For the text-containing cell, return its midpoint in (x, y) coordinate format. 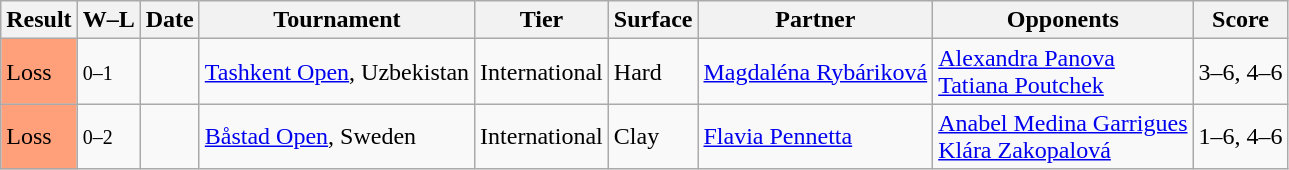
Flavia Pennetta (816, 136)
Båstad Open, Sweden (336, 136)
Tashkent Open, Uzbekistan (336, 72)
Clay (653, 136)
W–L (108, 20)
Tier (542, 20)
Alexandra Panova Tatiana Poutchek (1063, 72)
Opponents (1063, 20)
Score (1240, 20)
Surface (653, 20)
3–6, 4–6 (1240, 72)
Date (170, 20)
1–6, 4–6 (1240, 136)
Partner (816, 20)
Result (39, 20)
Hard (653, 72)
0–1 (108, 72)
0–2 (108, 136)
Anabel Medina Garrigues Klára Zakopalová (1063, 136)
Magdaléna Rybáriková (816, 72)
Tournament (336, 20)
